Identify which cell holds the provided text, then report its (X, Y) central coordinate. 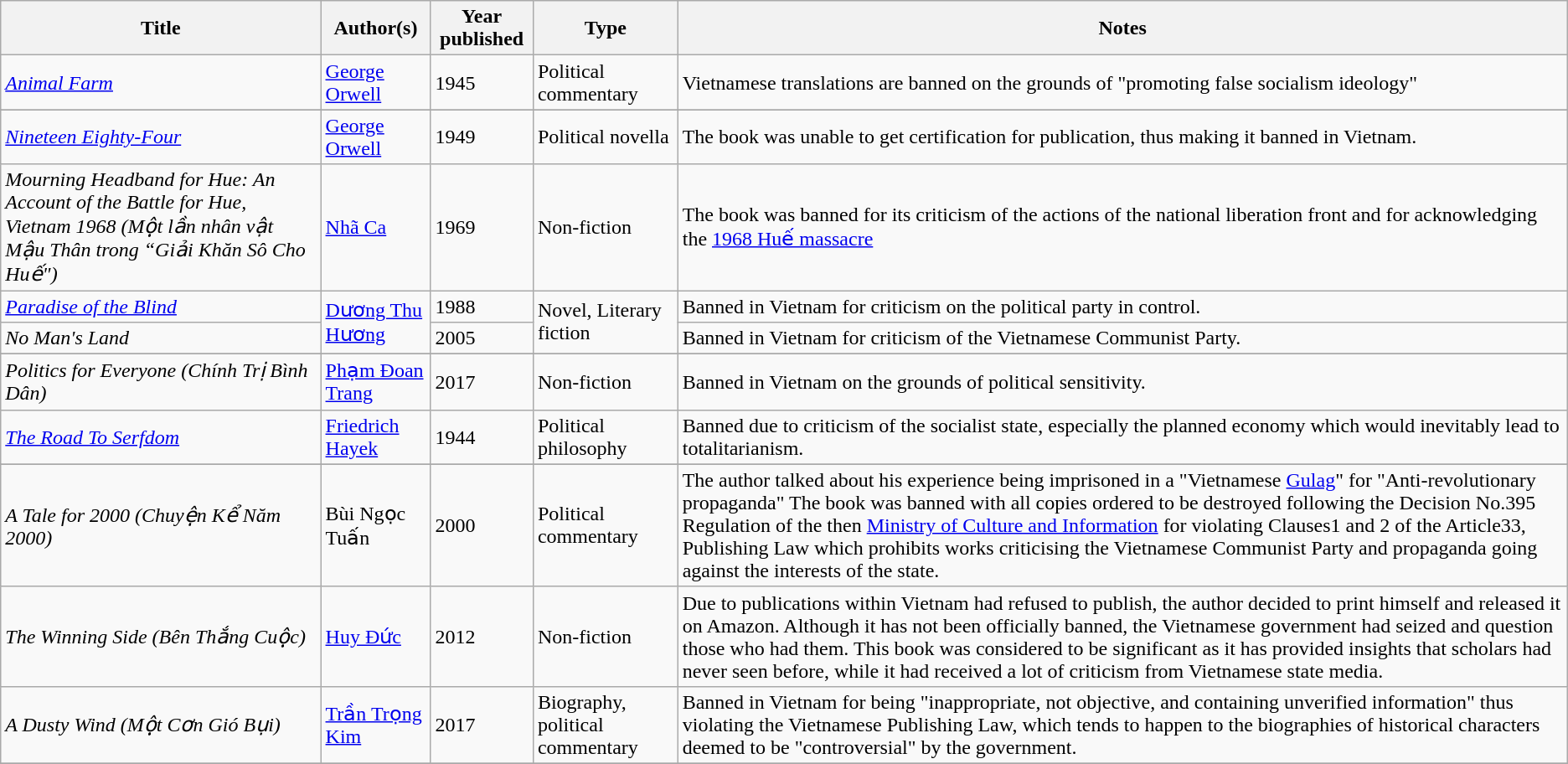
Paradise of the Blind (161, 306)
Novel, Literary fiction (605, 322)
Banned in Vietnam for criticism of the Vietnamese Communist Party. (1122, 338)
A Tale for 2000 (Chuyện Kể Năm 2000) (161, 525)
Nhã Ca (375, 228)
Title (161, 28)
1944 (482, 437)
Vietnamese translations are banned on the grounds of "promoting false socialism ideology" (1122, 82)
Huy Đức (375, 637)
Banned in Vietnam on the grounds of political sensitivity. (1122, 382)
The Road To Serfdom (161, 437)
Animal Farm (161, 82)
Nineteen Eighty-Four (161, 137)
1945 (482, 82)
Friedrich Hayek (375, 437)
Banned due to criticism of the socialist state, especially the planned economy which would inevitably lead to totalitarianism. (1122, 437)
1988 (482, 306)
1949 (482, 137)
Trần Trọng Kim (375, 725)
The book was unable to get certification for publication, thus making it banned in Vietnam. (1122, 137)
The book was banned for its criticism of the actions of the national liberation front and for acknowledging the 1968 Huế massacre (1122, 228)
Notes (1122, 28)
Political novella (605, 137)
Biography, political commentary (605, 725)
2000 (482, 525)
The Winning Side (Bên Thắng Cuộc) (161, 637)
Mourning Headband for Hue: An Account of the Battle for Hue, Vietnam 1968 (Một lần nhân vật Mậu Thân trong “Giải Khăn Sô Cho Huế") (161, 228)
1969 (482, 228)
Phạm Đoan Trang (375, 382)
Author(s) (375, 28)
No Man's Land (161, 338)
Year published (482, 28)
Dương Thu Hương (375, 322)
2005 (482, 338)
2012 (482, 637)
Politics for Everyone (Chính Trị Bình Dân) (161, 382)
Type (605, 28)
Banned in Vietnam for criticism on the political party in control. (1122, 306)
Political philosophy (605, 437)
A Dusty Wind (Một Cơn Gió Bụi) (161, 725)
Bùi Ngọc Tuấn (375, 525)
